Return the [X, Y] coordinate for the center point of the cell that contains the specified text.  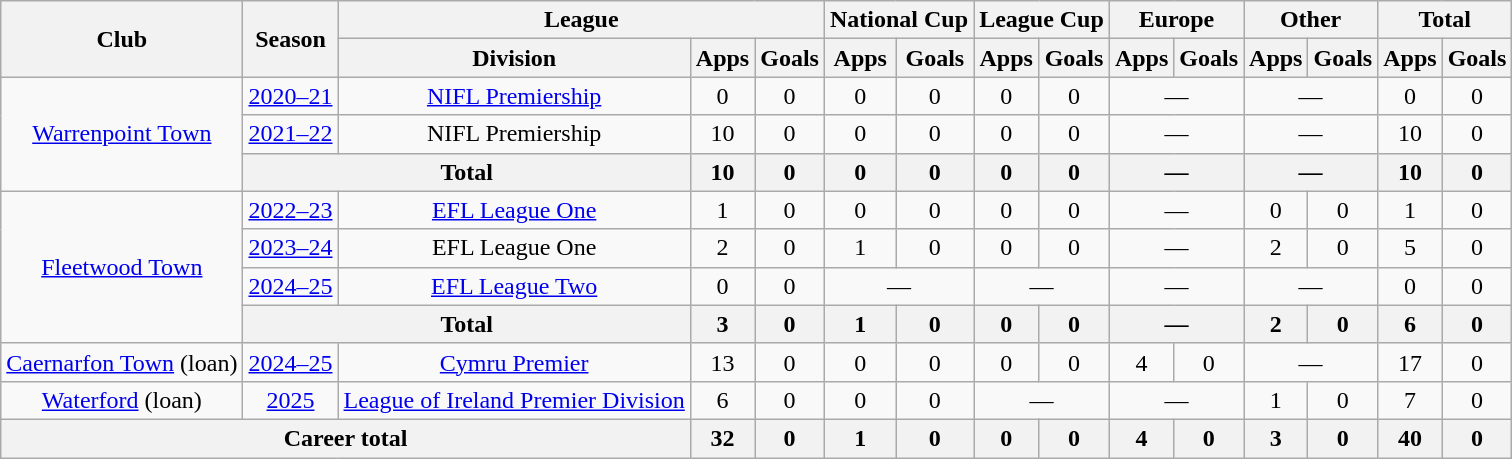
2022–23 [290, 210]
13 [722, 362]
2021–22 [290, 134]
EFL League Two [514, 286]
Cymru Premier [514, 362]
2020–21 [290, 96]
League Cup [1042, 20]
2025 [290, 400]
Season [290, 39]
Waterford (loan) [122, 400]
Fleetwood Town [122, 267]
17 [1410, 362]
40 [1410, 438]
National Cup [898, 20]
5 [1410, 248]
2023–24 [290, 248]
Career total [346, 438]
League of Ireland Premier Division [514, 400]
Europe [1176, 20]
Caernarfon Town (loan) [122, 362]
Other [1311, 20]
32 [722, 438]
Division [514, 58]
League [581, 20]
7 [1410, 400]
Club [122, 39]
Warrenpoint Town [122, 134]
